Locate the cell with the specified text and output its (x, y) center coordinate. 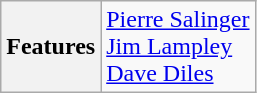
Features (51, 47)
Pierre SalingerJim LampleyDave Diles (178, 47)
